Capture the cell that displays the provided text and extract its (X, Y) central coordinate. 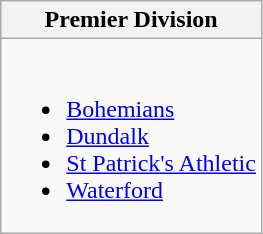
Premier Division (132, 20)
BohemiansDundalkSt Patrick's AthleticWaterford (132, 136)
